For the text-containing cell, return its midpoint in [X, Y] coordinate format. 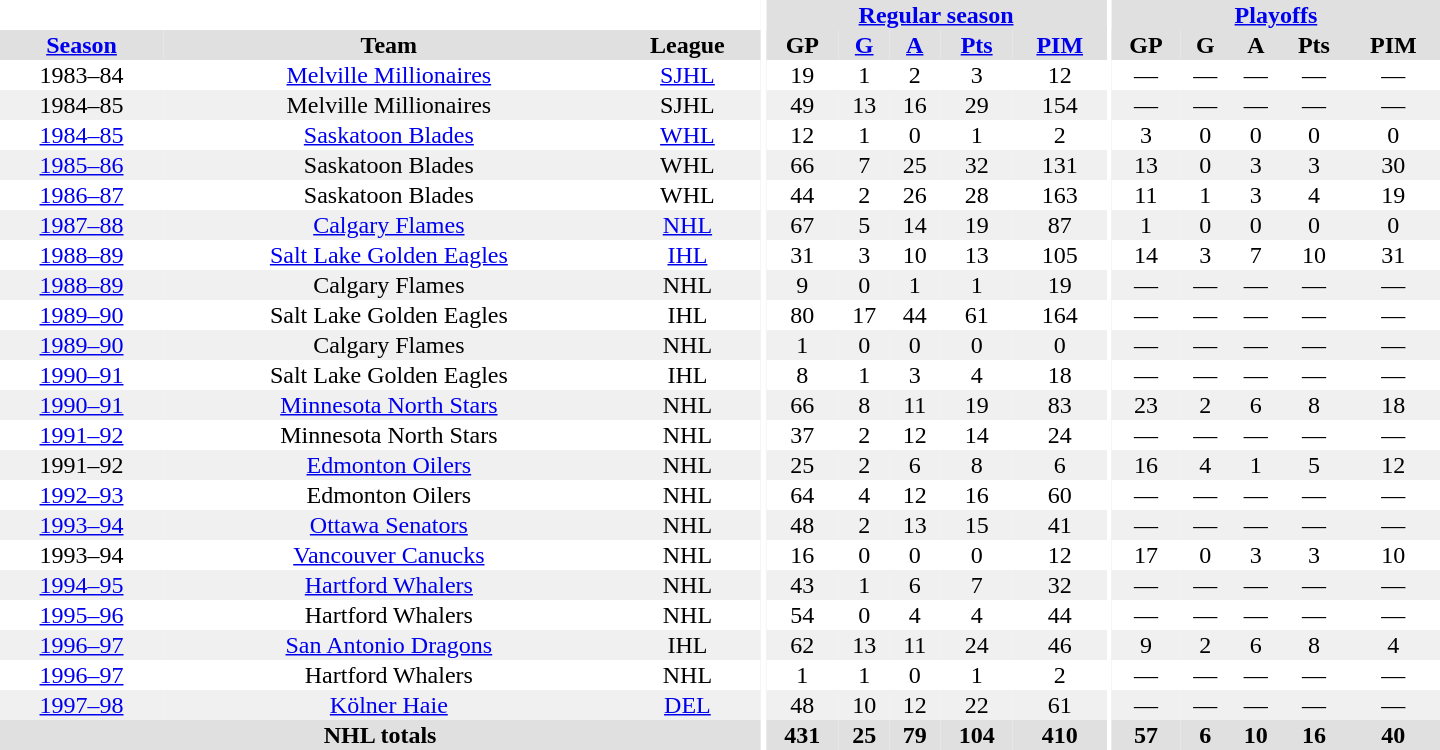
28 [976, 195]
1997–98 [82, 705]
Kölner Haie [389, 705]
15 [976, 525]
1985–86 [82, 165]
1994–95 [82, 585]
Team [389, 45]
Regular season [936, 15]
60 [1060, 495]
79 [916, 735]
1992–93 [82, 495]
Ottawa Senators [389, 525]
67 [802, 225]
57 [1146, 735]
104 [976, 735]
30 [1394, 165]
NHL totals [380, 735]
131 [1060, 165]
49 [802, 105]
154 [1060, 105]
64 [802, 495]
29 [976, 105]
62 [802, 645]
Vancouver Canucks [389, 555]
League [688, 45]
22 [976, 705]
San Antonio Dragons [389, 645]
83 [1060, 405]
41 [1060, 525]
431 [802, 735]
37 [802, 435]
80 [802, 315]
Season [82, 45]
410 [1060, 735]
40 [1394, 735]
43 [802, 585]
105 [1060, 255]
23 [1146, 405]
26 [916, 195]
54 [802, 615]
DEL [688, 705]
1983–84 [82, 75]
1995–96 [82, 615]
87 [1060, 225]
46 [1060, 645]
1986–87 [82, 195]
164 [1060, 315]
163 [1060, 195]
Playoffs [1276, 15]
1987–88 [82, 225]
